From the cell containing the given text, extract its center point as (x, y) coordinate. 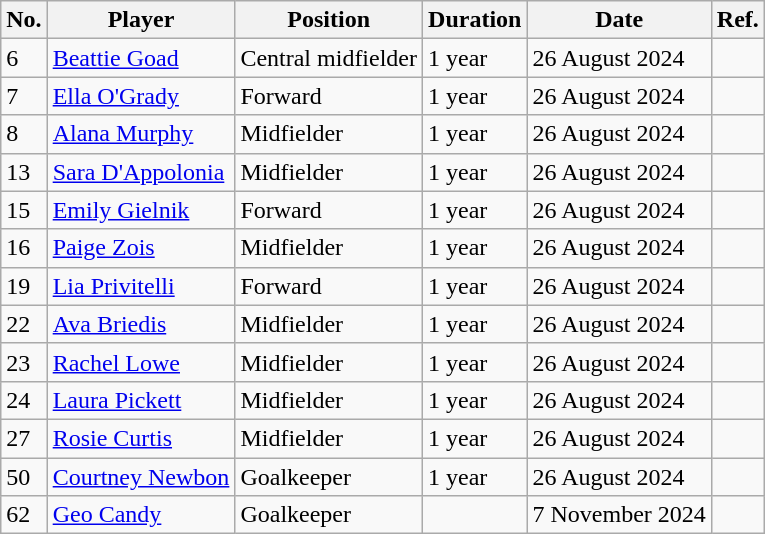
8 (24, 134)
Rachel Lowe (141, 362)
Central midfielder (329, 58)
22 (24, 324)
13 (24, 172)
27 (24, 438)
50 (24, 477)
Ava Briedis (141, 324)
7 November 2024 (619, 515)
Sara D'Appolonia (141, 172)
19 (24, 286)
Ref. (738, 20)
Duration (475, 20)
Paige Zois (141, 248)
Date (619, 20)
15 (24, 210)
Lia Privitelli (141, 286)
6 (24, 58)
23 (24, 362)
Ella O'Grady (141, 96)
No. (24, 20)
Alana Murphy (141, 134)
Rosie Curtis (141, 438)
Laura Pickett (141, 400)
Player (141, 20)
Beattie Goad (141, 58)
Position (329, 20)
Courtney Newbon (141, 477)
24 (24, 400)
62 (24, 515)
16 (24, 248)
Emily Gielnik (141, 210)
7 (24, 96)
Geo Candy (141, 515)
